Determine the [x, y] coordinate at the center of the cell enclosing the given text.  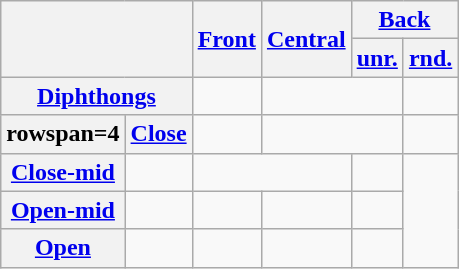
Central [306, 39]
Back [404, 20]
rnd. [430, 58]
rowspan=4 [63, 134]
Open [63, 248]
Open-mid [63, 210]
Close-mid [63, 172]
Diphthongs [96, 96]
Front [226, 39]
unr. [377, 58]
Close [158, 134]
